Pinpoint the cell where the given text exists, returning its [X, Y] midpoint coordinate. 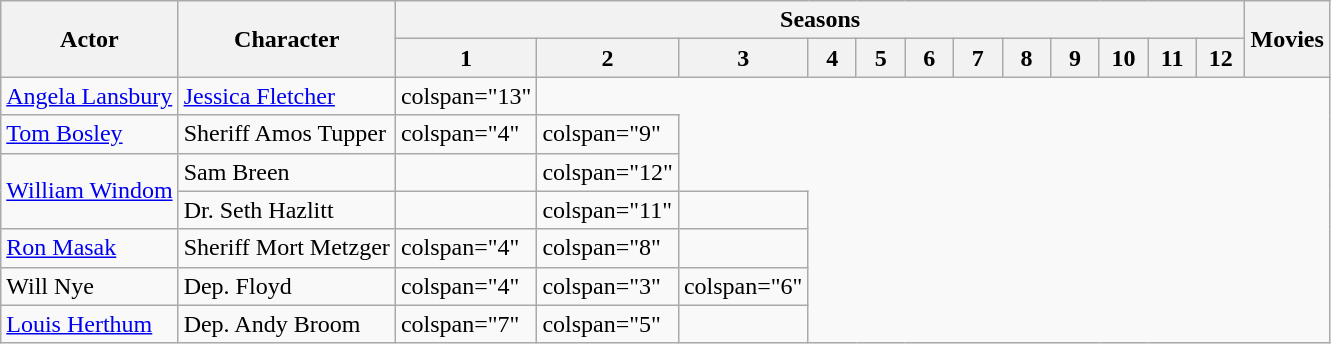
Seasons [820, 20]
8 [1026, 58]
4 [832, 58]
colspan="5" [608, 324]
Jessica Fletcher [286, 96]
Dep. Floyd [286, 286]
colspan="12" [608, 172]
William Windom [90, 191]
Movies [1287, 39]
Dep. Andy Broom [286, 324]
9 [1076, 58]
colspan="3" [608, 286]
3 [743, 58]
Tom Bosley [90, 134]
2 [608, 58]
colspan="7" [466, 324]
colspan="11" [608, 210]
colspan="13" [466, 96]
Ron Masak [90, 248]
colspan="6" [743, 286]
colspan="8" [608, 248]
1 [466, 58]
Will Nye [90, 286]
colspan="9" [608, 134]
5 [880, 58]
10 [1124, 58]
6 [930, 58]
12 [1220, 58]
Character [286, 39]
11 [1172, 58]
Sheriff Amos Tupper [286, 134]
Sheriff Mort Metzger [286, 248]
Louis Herthum [90, 324]
Dr. Seth Hazlitt [286, 210]
Actor [90, 39]
Sam Breen [286, 172]
Angela Lansbury [90, 96]
7 [978, 58]
